Output the [x, y] coordinate of the center of the cell containing the given text.  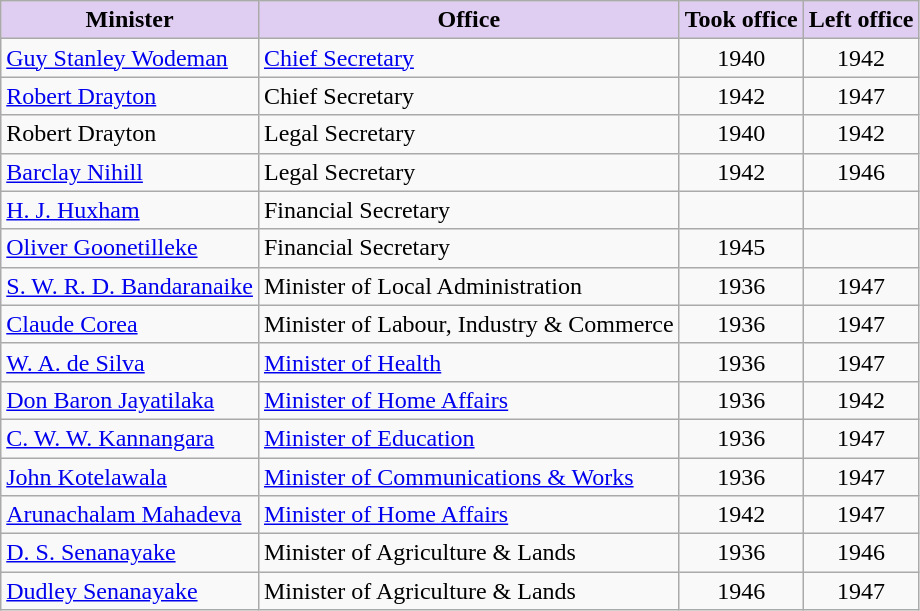
Barclay Nihill [130, 172]
S. W. R. D. Bandaranaike [130, 286]
Minister of Local Administration [468, 286]
Guy Stanley Wodeman [130, 58]
Minister of Education [468, 438]
Arunachalam Mahadeva [130, 515]
Minister of Health [468, 362]
Left office [861, 20]
Minister of Communications & Works [468, 477]
D. S. Senanayake [130, 553]
Claude Corea [130, 324]
Office [468, 20]
John Kotelawala [130, 477]
Oliver Goonetilleke [130, 248]
H. J. Huxham [130, 210]
1945 [741, 248]
Don Baron Jayatilaka [130, 400]
Dudley Senanayake [130, 591]
W. A. de Silva [130, 362]
Minister [130, 20]
Took office [741, 20]
Minister of Labour, Industry & Commerce [468, 324]
C. W. W. Kannangara [130, 438]
